Detect which cell encompasses the target text, then output its (x, y) center coordinate. 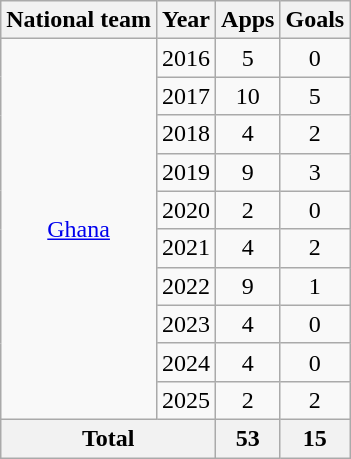
2018 (186, 134)
10 (248, 96)
Ghana (79, 230)
2022 (186, 286)
2025 (186, 400)
2019 (186, 172)
Total (108, 438)
15 (315, 438)
Apps (248, 20)
1 (315, 286)
2023 (186, 324)
3 (315, 172)
2021 (186, 248)
2020 (186, 210)
2017 (186, 96)
National team (79, 20)
Year (186, 20)
2016 (186, 58)
2024 (186, 362)
Goals (315, 20)
53 (248, 438)
